Search for the cell housing the specified text and yield its [X, Y] center coordinate. 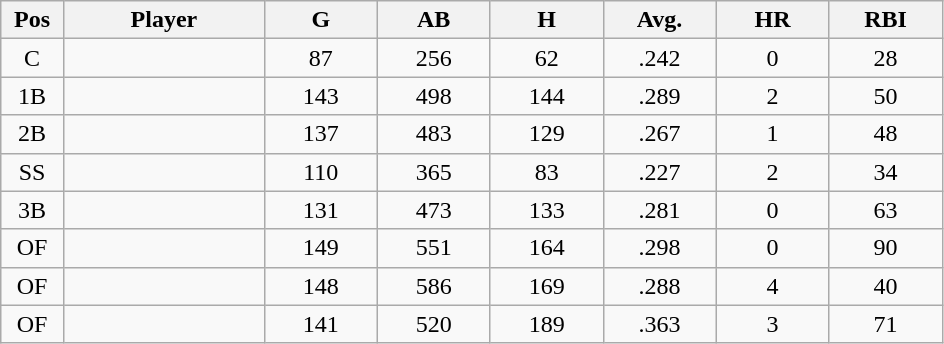
63 [886, 210]
RBI [886, 20]
1B [32, 96]
AB [434, 20]
149 [320, 248]
586 [434, 286]
71 [886, 324]
189 [546, 324]
.289 [660, 96]
520 [434, 324]
H [546, 20]
473 [434, 210]
28 [886, 58]
40 [886, 286]
148 [320, 286]
3B [32, 210]
169 [546, 286]
Player [164, 20]
87 [320, 58]
Pos [32, 20]
256 [434, 58]
4 [772, 286]
.267 [660, 134]
483 [434, 134]
.363 [660, 324]
.298 [660, 248]
83 [546, 172]
SS [32, 172]
498 [434, 96]
50 [886, 96]
129 [546, 134]
143 [320, 96]
48 [886, 134]
1 [772, 134]
Avg. [660, 20]
551 [434, 248]
90 [886, 248]
.227 [660, 172]
137 [320, 134]
141 [320, 324]
62 [546, 58]
164 [546, 248]
110 [320, 172]
34 [886, 172]
133 [546, 210]
.242 [660, 58]
G [320, 20]
365 [434, 172]
HR [772, 20]
C [32, 58]
3 [772, 324]
.281 [660, 210]
.288 [660, 286]
144 [546, 96]
2B [32, 134]
131 [320, 210]
